From the cell containing the given text, extract its center point as [X, Y] coordinate. 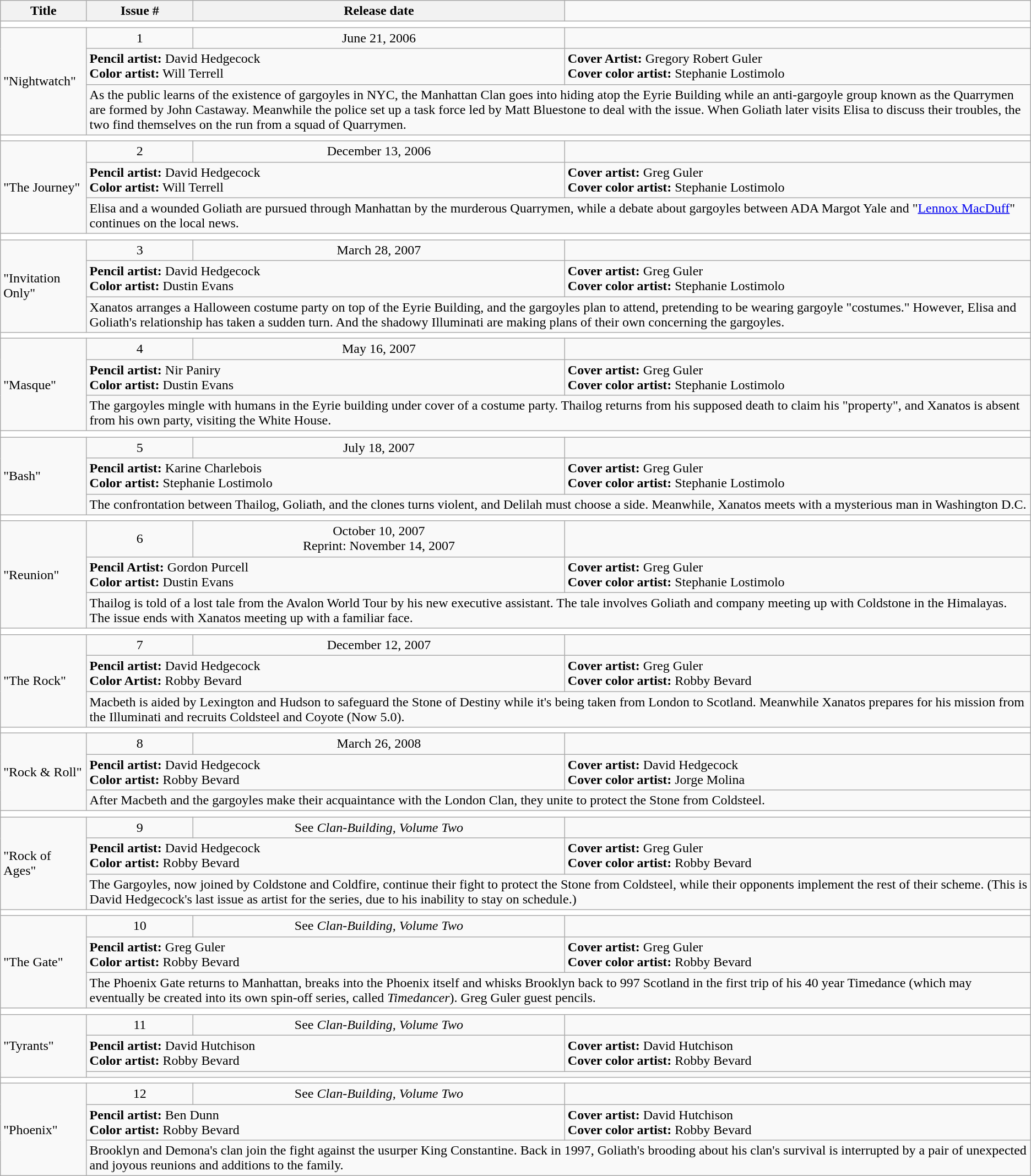
March 26, 2008 [379, 744]
Pencil artist: David Hedgecock Color artist: Dustin Evans [325, 279]
Pencil artist: Ben Dunn Color artist: Robby Bevard [325, 1122]
"Rock & Roll" [44, 772]
4 [140, 349]
"Masque" [44, 385]
Pencil Artist: Gordon Purcell Color artist: Dustin Evans [325, 575]
Pencil artist: Karine Charlebois Color artist: Stephanie Lostimolo [325, 476]
"Tyrants" [44, 1046]
"The Journey" [44, 187]
"Reunion" [44, 575]
Cover Artist: Gregory Robert Guler Cover color artist: Stephanie Lostimolo [797, 66]
5 [140, 448]
December 12, 2007 [379, 645]
Pencil artist: Nir Paniry Color artist: Dustin Evans [325, 378]
12 [140, 1094]
December 13, 2006 [379, 151]
October 10, 2007Reprint: November 14, 2007 [379, 538]
"The Gate" [44, 962]
11 [140, 1025]
1 [140, 38]
Pencil artist: Greg Guler Color artist: Robby Bevard [325, 955]
3 [140, 250]
July 18, 2007 [379, 448]
Release date [379, 11]
Title [44, 11]
10 [140, 926]
"The Rock" [44, 680]
7 [140, 645]
9 [140, 827]
Cover artist: David Hedgecock Cover color artist: Jorge Molina [797, 772]
After Macbeth and the gargoyles make their acquaintance with the London Clan, they unite to protect the Stone from Coldsteel. [558, 801]
"Bash" [44, 476]
May 16, 2007 [379, 349]
"Rock of Ages" [44, 863]
6 [140, 538]
Pencil artist: David Hedgecock Color Artist: Robby Bevard [325, 673]
Issue # [140, 11]
March 28, 2007 [379, 250]
"Phoenix" [44, 1130]
8 [140, 744]
June 21, 2006 [379, 38]
2 [140, 151]
"Nightwatch" [44, 81]
"Invitation Only" [44, 286]
Pencil artist: David Hutchison Color artist: Robby Bevard [325, 1053]
